Find where the given text appears and provide that cell's center as [X, Y] coordinate. 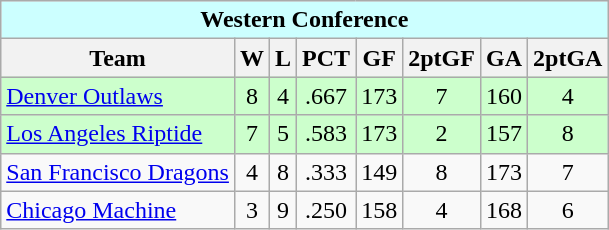
Chicago Machine [118, 210]
168 [504, 210]
3 [252, 210]
.250 [326, 210]
Los Angeles Riptide [118, 134]
Western Conference [304, 20]
L [284, 58]
6 [568, 210]
2 [442, 134]
Team [118, 58]
157 [504, 134]
.667 [326, 96]
158 [380, 210]
5 [284, 134]
.583 [326, 134]
149 [380, 172]
160 [504, 96]
GF [380, 58]
W [252, 58]
Denver Outlaws [118, 96]
GA [504, 58]
San Francisco Dragons [118, 172]
.333 [326, 172]
2ptGA [568, 58]
2ptGF [442, 58]
PCT [326, 58]
9 [284, 210]
